Provide the [X, Y] coordinate of the cell's center where the given text is located.  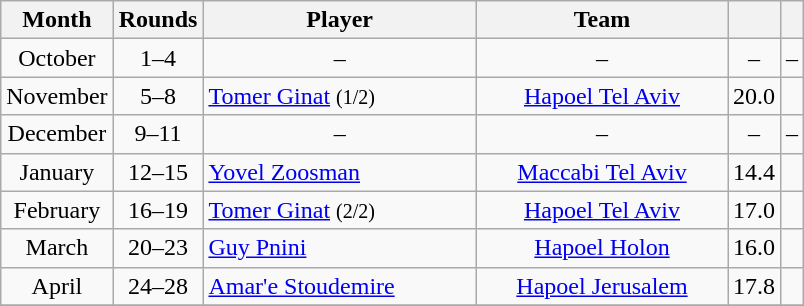
April [57, 286]
5–8 [158, 96]
17.8 [754, 286]
17.0 [754, 210]
Team [602, 20]
Hapoel Holon [602, 248]
12–15 [158, 172]
Month [57, 20]
November [57, 96]
Yovel Zoosman [340, 172]
February [57, 210]
Hapoel Jerusalem [602, 286]
Amar'e Stoudemire [340, 286]
Guy Pnini [340, 248]
Maccabi Tel Aviv [602, 172]
16–19 [158, 210]
December [57, 134]
March [57, 248]
Player [340, 20]
October [57, 58]
16.0 [754, 248]
Tomer Ginat (1/2) [340, 96]
14.4 [754, 172]
20–23 [158, 248]
Tomer Ginat (2/2) [340, 210]
1–4 [158, 58]
January [57, 172]
Rounds [158, 20]
9–11 [158, 134]
24–28 [158, 286]
20.0 [754, 96]
